Search for the cell housing the specified text and yield its (x, y) center coordinate. 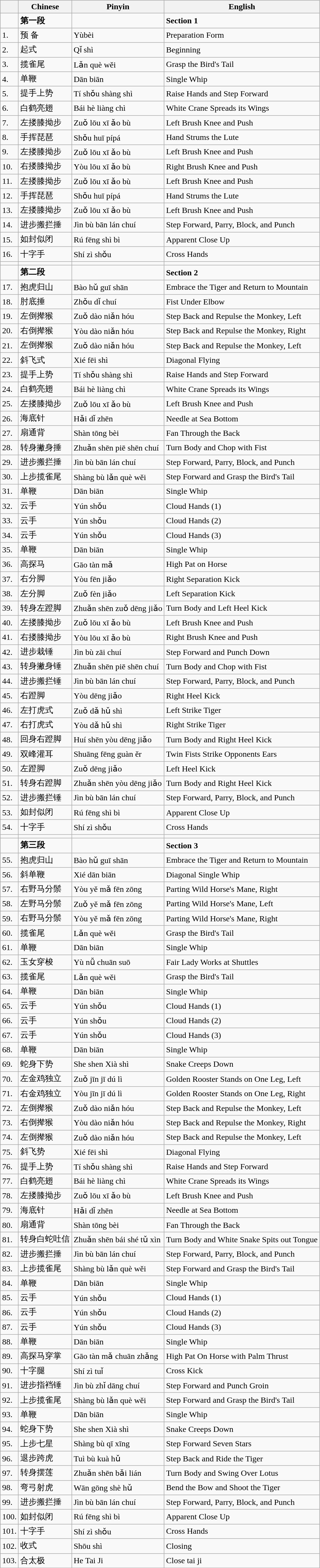
Gāo tàn mǎ chuān zhǎng (118, 1356)
94. (10, 1429)
31. (10, 492)
Turn Body and White Snake Spits out Tongue (242, 1240)
Golden Rooster Stands on One Leg, Left (242, 1079)
十字腿 (45, 1371)
86. (10, 1313)
36. (10, 564)
85. (10, 1298)
65. (10, 1006)
右分脚 (45, 579)
90. (10, 1371)
Right Separation Kick (242, 579)
斜单鞭 (45, 875)
弯弓射虎 (45, 1487)
51. (10, 783)
转身左蹬脚 (45, 608)
Fist Under Elbow (242, 302)
59. (10, 918)
Zuǒ fèn jiǎo (118, 594)
Zhuǎn shēn zuǒ dēng jiǎo (118, 608)
3. (10, 64)
2. (10, 50)
72. (10, 1108)
Zuǒ yě mǎ fēn zōng (118, 904)
45. (10, 696)
Zhuǎn shēn yòu dēng jiǎo (118, 783)
Section 1 (242, 21)
43. (10, 667)
Zuǒ dǎ hǔ shì (118, 710)
第三段 (45, 846)
99. (10, 1503)
62. (10, 962)
27. (10, 433)
98. (10, 1487)
第二段 (45, 272)
Pinyin (118, 7)
70. (10, 1079)
Jìn bù zhǐ dāng chuí (118, 1385)
转身摆莲 (45, 1473)
5. (10, 94)
75. (10, 1152)
High Pat on Horse (242, 564)
55. (10, 860)
23. (10, 374)
6. (10, 108)
预 备 (45, 35)
18. (10, 302)
50. (10, 769)
左分脚 (45, 594)
Shàng bù qī xīng (118, 1444)
95. (10, 1444)
Yù nǚ chuān suō (118, 962)
81. (10, 1240)
Golden Rooster Stands on One Leg, Right (242, 1094)
进步指裆锤 (45, 1385)
Section 3 (242, 846)
41. (10, 638)
Gāo tàn mǎ (118, 564)
Beginning (242, 50)
13. (10, 211)
4. (10, 79)
Left Strike Tiger (242, 710)
84. (10, 1283)
合太极 (45, 1561)
Yòu dǎ hǔ shì (118, 725)
Close tai ji (242, 1561)
起式 (45, 50)
Diagonal Single Whip (242, 875)
Fair Lady Works at Shuttles (242, 962)
29. (10, 462)
34. (10, 536)
斜飞势 (45, 1152)
玉女穿梭 (45, 962)
56. (10, 875)
82. (10, 1254)
Chinese (45, 7)
回身右蹬脚 (45, 739)
28. (10, 448)
斜飞式 (45, 360)
收式 (45, 1546)
Step Forward and Punch Groin (242, 1385)
Right Strike Tiger (242, 725)
44. (10, 681)
双峰灌耳 (45, 754)
左蹬脚 (45, 769)
39. (10, 608)
11. (10, 181)
57. (10, 889)
42. (10, 652)
88. (10, 1342)
Yòu jīn jī dú lì (118, 1094)
74. (10, 1138)
89. (10, 1356)
21. (10, 346)
40. (10, 623)
Step Forward Seven Stars (242, 1444)
Step Back and Ride the Tiger (242, 1459)
78. (10, 1196)
79. (10, 1210)
12. (10, 196)
Left Separation Kick (242, 594)
Jìn bù zāi chuí (118, 652)
Zhǒu dǐ chuí (118, 302)
76. (10, 1166)
Zuǒ dēng jiǎo (118, 769)
上步七星 (45, 1444)
Zuǒ jīn jī dú lì (118, 1079)
Shōu shì (118, 1546)
Parting Wild Horse's Mane, Left (242, 904)
Step Forward and Punch Down (242, 652)
高探马穿掌 (45, 1356)
1. (10, 35)
91. (10, 1385)
80. (10, 1225)
右打虎式 (45, 725)
Shí zì tuǐ (118, 1371)
Tuì bù kuà hǔ (118, 1459)
20. (10, 331)
Xié dān biān (118, 875)
高探马 (45, 564)
Twin Fists Strike Opponents Ears (242, 754)
71. (10, 1094)
转身撇身锤 (45, 667)
Turn Body and Left Heel Kick (242, 608)
Zhuǎn shēn bǎi lián (118, 1473)
Closing (242, 1546)
14. (10, 225)
左野马分鬃 (45, 904)
Yùbèi (118, 35)
24. (10, 390)
68. (10, 1050)
19. (10, 316)
64. (10, 992)
52. (10, 798)
101. (10, 1531)
102. (10, 1546)
肘底捶 (45, 302)
77. (10, 1181)
100. (10, 1517)
右蹬脚 (45, 696)
退步跨虎 (45, 1459)
63. (10, 977)
10. (10, 167)
60. (10, 933)
69. (10, 1064)
左打虎式 (45, 710)
25. (10, 404)
61. (10, 948)
49. (10, 754)
转身白蛇吐信 (45, 1240)
58. (10, 904)
48. (10, 739)
Wān gōng shè hǔ (118, 1487)
54. (10, 827)
Huí shēn yòu dēng jiǎo (118, 739)
66. (10, 1020)
右金鸡独立 (45, 1094)
Section 2 (242, 272)
Yòu dēng jiǎo (118, 696)
进步栽锤 (45, 652)
8. (10, 137)
33. (10, 520)
73. (10, 1123)
转身右蹬脚 (45, 783)
46. (10, 710)
Qǐ shì (118, 50)
Yòu fēn jiǎo (118, 579)
37. (10, 579)
Turn Body and Swing Over Lotus (242, 1473)
17. (10, 287)
Bend the Bow and Shoot the Tiger (242, 1487)
High Pat On Horse with Palm Thrust (242, 1356)
Preparation Form (242, 35)
30. (10, 477)
He Tai Ji (118, 1561)
26. (10, 418)
103. (10, 1561)
92. (10, 1400)
Left Heel Kick (242, 769)
第一段 (45, 21)
Shuāng fēng guàn ěr (118, 754)
97. (10, 1473)
53. (10, 813)
83. (10, 1269)
32. (10, 506)
16. (10, 254)
15. (10, 239)
38. (10, 594)
English (242, 7)
22. (10, 360)
47. (10, 725)
67. (10, 1036)
7. (10, 123)
Zhuǎn shēn bái shé tǔ xìn (118, 1240)
左金鸡独立 (45, 1079)
93. (10, 1415)
87. (10, 1327)
96. (10, 1459)
Cross Kick (242, 1371)
9. (10, 152)
转身撇身捶 (45, 448)
Right Heel Kick (242, 696)
35. (10, 550)
